Determine the (X, Y) coordinate at the center of the cell enclosing the given text.  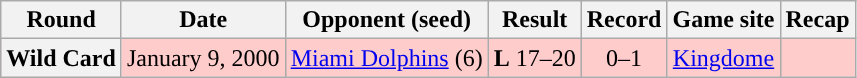
0–1 (624, 58)
Round (62, 20)
January 9, 2000 (203, 58)
Result (534, 20)
L 17–20 (534, 58)
Kingdome (724, 58)
Miami Dolphins (6) (386, 58)
Date (203, 20)
Game site (724, 20)
Opponent (seed) (386, 20)
Wild Card (62, 58)
Recap (818, 20)
Record (624, 20)
